Capture the cell that displays the provided text and extract its (x, y) central coordinate. 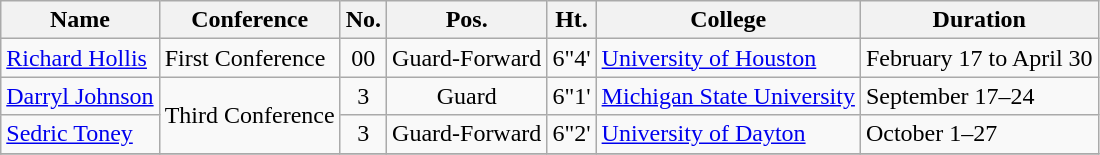
First Conference (250, 58)
Duration (979, 20)
Michigan State University (728, 96)
October 1–27 (979, 134)
6"4' (572, 58)
Pos. (467, 20)
Third Conference (250, 115)
University of Dayton (728, 134)
University of Houston (728, 58)
September 17–24 (979, 96)
Name (80, 20)
Sedric Toney (80, 134)
College (728, 20)
Darryl Johnson (80, 96)
Ht. (572, 20)
00 (363, 58)
February 17 to April 30 (979, 58)
Conference (250, 20)
6"1' (572, 96)
Richard Hollis (80, 58)
Guard (467, 96)
No. (363, 20)
6"2' (572, 134)
